Capture the cell that displays the provided text and extract its (X, Y) central coordinate. 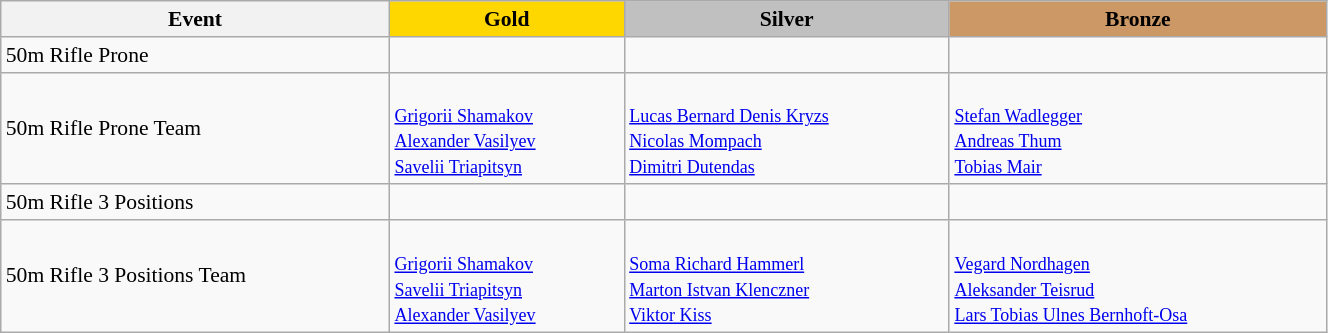
Vegard NordhagenAleksander TeisrudLars Tobias Ulnes Bernhoft-Osa (1138, 276)
Bronze (1138, 19)
Lucas Bernard Denis KryzsNicolas MompachDimitri Dutendas (786, 128)
Soma Richard HammerlMarton Istvan KlencznerViktor Kiss (786, 276)
Stefan WadleggerAndreas ThumTobias Mair (1138, 128)
50m Rifle 3 Positions Team (196, 276)
Grigorii ShamakovAlexander VasilyevSavelii Triapitsyn (506, 128)
Silver (786, 19)
50m Rifle 3 Positions (196, 203)
Gold (506, 19)
50m Rifle Prone Team (196, 128)
Event (196, 19)
50m Rifle Prone (196, 55)
Grigorii ShamakovSavelii TriapitsynAlexander Vasilyev (506, 276)
